Capture the cell that displays the provided text and extract its (x, y) central coordinate. 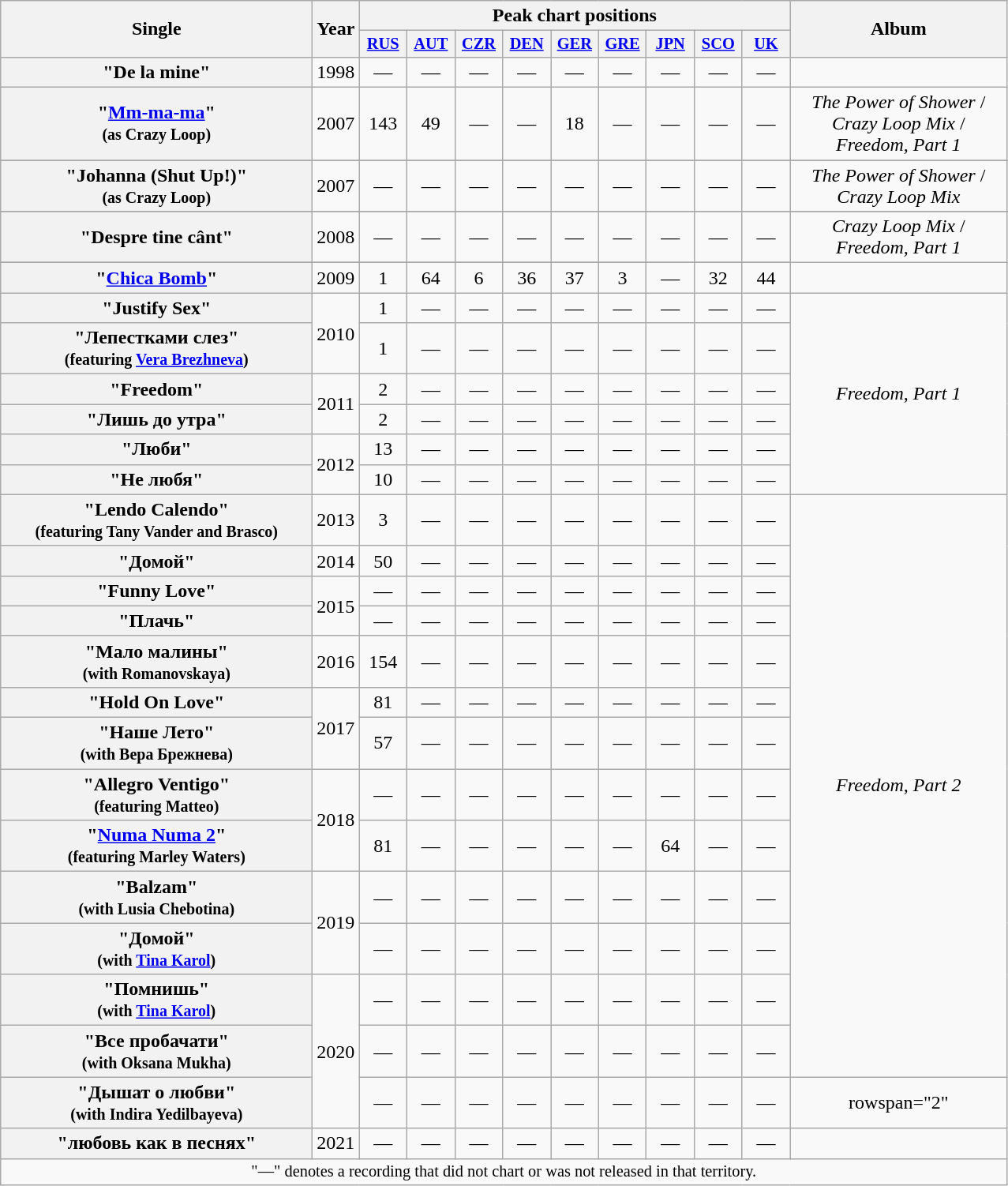
Freedom, Part 2 (898, 786)
"Hold On Love" (156, 702)
50 (384, 561)
"Despre tine cânt" (156, 237)
2008 (336, 237)
"De la mine" (156, 72)
"Все пробачати"(with Oksana Mukha) (156, 1052)
"Justify Sex" (156, 308)
"Numa Numa 2"(featuring Marley Waters) (156, 846)
18 (575, 124)
37 (575, 278)
"Funny Love" (156, 591)
UK (766, 44)
2016 (336, 662)
2012 (336, 464)
"—" denotes a recording that did not chart or was not released in that territory. (504, 1172)
"любовь как в песнях" (156, 1143)
rowspan="2" (898, 1102)
143 (384, 124)
2011 (336, 404)
"Лишь до утра" (156, 419)
44 (766, 278)
49 (431, 124)
Year (336, 29)
"Allegro Ventigo"(featuring Matteo) (156, 794)
The Power of Shower /Crazy Loop Mix /Freedom, Part 1 (898, 124)
2015 (336, 606)
2010 (336, 333)
RUS (384, 44)
2021 (336, 1143)
Single (156, 29)
"Лепестками слез"(featuring Vera Brezhneva) (156, 349)
GER (575, 44)
"Mm-ma-ma"(as Crazy Loop) (156, 124)
13 (384, 449)
JPN (671, 44)
2020 (336, 1052)
1998 (336, 72)
Peak chart positions (575, 16)
"Freedom" (156, 389)
"Chica Bomb" (156, 278)
GRE (622, 44)
"Lendo Calendo"(featuring Tany Vander and Brasco) (156, 520)
Freedom, Part 1 (898, 393)
2017 (336, 728)
"Наше Лето"(with Вера Брежнева) (156, 744)
"Помнишь"(with Tina Karol) (156, 1000)
CZR (478, 44)
"Balzam"(with Lusia Chebotina) (156, 897)
2018 (336, 820)
Crazy Loop Mix /Freedom, Part 1 (898, 237)
"Люби" (156, 449)
Album (898, 29)
10 (384, 479)
SCO (718, 44)
2019 (336, 923)
32 (718, 278)
"Johanna (Shut Up!)"(as Crazy Loop) (156, 186)
"Домой" (156, 561)
"Дышат о любви"(with Indira Yedilbayeva) (156, 1102)
6 (478, 278)
2013 (336, 520)
AUT (431, 44)
2009 (336, 278)
DEN (527, 44)
36 (527, 278)
"Не любя" (156, 479)
The Power of Shower /Crazy Loop Mix (898, 186)
"Плачь" (156, 621)
57 (384, 744)
154 (384, 662)
"Домой"(with Tina Karol) (156, 949)
2014 (336, 561)
"Мало малины"(with Romanovskaya) (156, 662)
